Identify which cell holds the provided text, then report its [x, y] central coordinate. 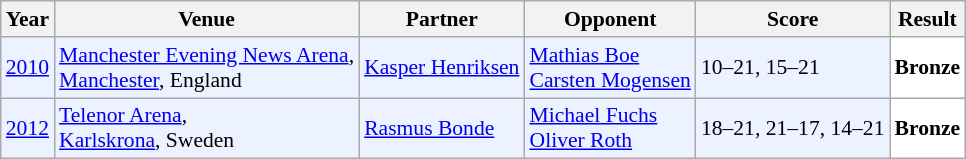
2010 [28, 68]
Rasmus Bonde [442, 128]
Michael Fuchs Oliver Roth [610, 128]
Year [28, 19]
Kasper Henriksen [442, 68]
Manchester Evening News Arena,Manchester, England [206, 68]
Mathias Boe Carsten Mogensen [610, 68]
2012 [28, 128]
Telenor Arena,Karlskrona, Sweden [206, 128]
Result [928, 19]
Score [793, 19]
Venue [206, 19]
18–21, 21–17, 14–21 [793, 128]
Opponent [610, 19]
Partner [442, 19]
10–21, 15–21 [793, 68]
